Detect which cell encompasses the target text, then output its [x, y] center coordinate. 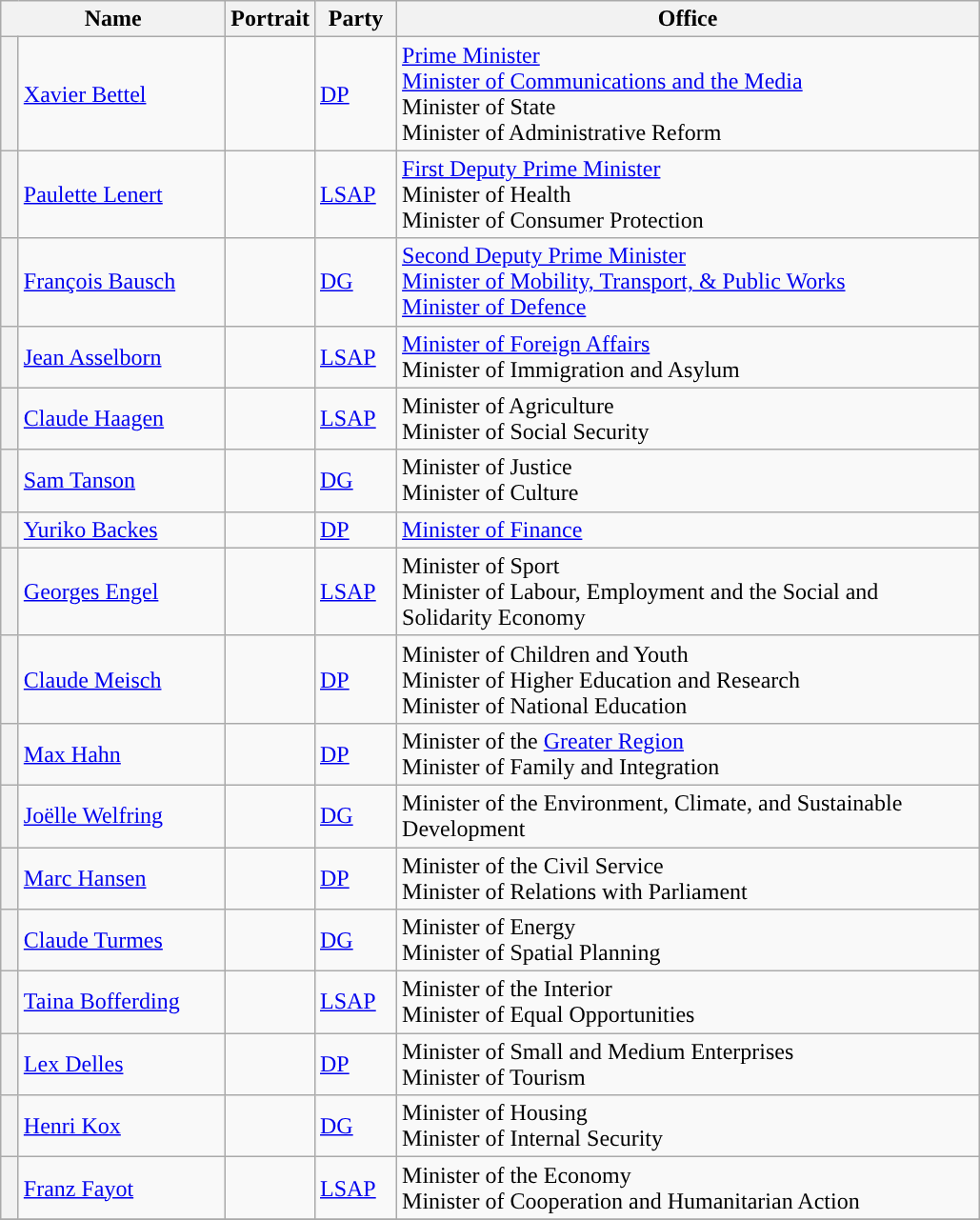
Minister of Sport Minister of Labour, Employment and the Social and Solidarity Economy [688, 591]
Sam Tanson [122, 480]
Minister of the Environment, Climate, and Sustainable Development [688, 815]
Minister of the Civil Service Minister of Relations with Parliament [688, 878]
Franz Fayot [122, 1189]
Minister of Finance [688, 530]
François Bausch [122, 282]
Henri Kox [122, 1126]
Minister of Housing Minister of Internal Security [688, 1126]
Claude Haagen [122, 419]
Lex Delles [122, 1065]
Yuriko Backes [122, 530]
Jean Asselborn [122, 356]
Paulette Lenert [122, 194]
Name [113, 19]
Minister of Foreign Affairs Minister of Immigration and Asylum [688, 356]
Minister of the Economy Minister of Cooperation and Humanitarian Action [688, 1189]
Claude Turmes [122, 941]
Xavier Bettel [122, 93]
Minister of the Interior Minister of Equal Opportunities [688, 1002]
First Deputy Prime Minister Minister of Health Minister of Consumer Protection [688, 194]
Minister of Energy Minister of Spatial Planning [688, 941]
Claude Meisch [122, 679]
Joëlle Welfring [122, 815]
Prime Minister Minister of Communications and the Media Minister of State Minister of Administrative Reform [688, 93]
Minister of Justice Minister of Culture [688, 480]
Minister of Agriculture Minister of Social Security [688, 419]
Taina Bofferding [122, 1002]
Office [688, 19]
Second Deputy Prime Minister Minister of Mobility, Transport, & Public Works Minister of Defence [688, 282]
Portrait [270, 19]
Georges Engel [122, 591]
Party [355, 19]
Minister of Children and Youth Minister of Higher Education and Research Minister of National Education [688, 679]
Minister of the Greater Region Minister of Family and Integration [688, 754]
Marc Hansen [122, 878]
Minister of Small and Medium Enterprises Minister of Tourism [688, 1065]
Max Hahn [122, 754]
